Return the (x, y) coordinate for the center point of the cell that contains the specified text.  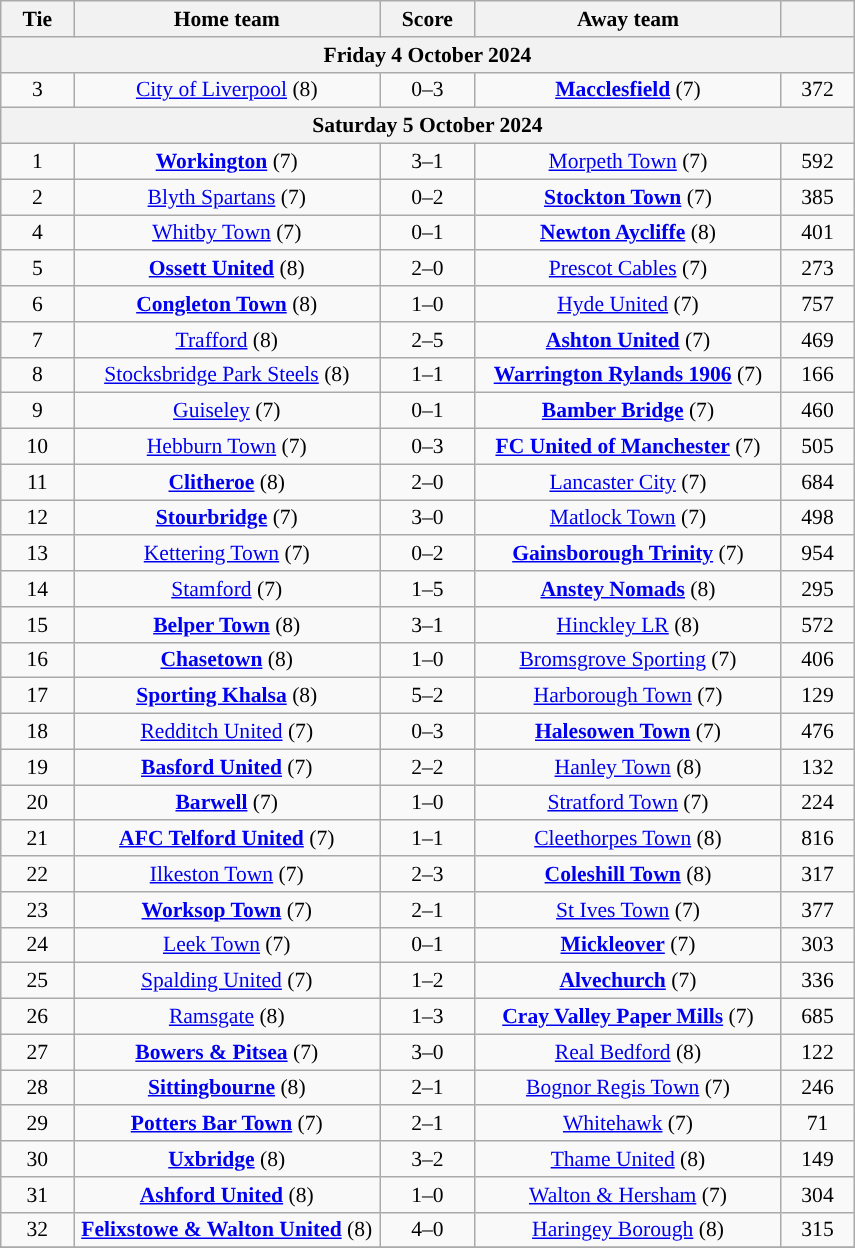
Spalding United (7) (227, 981)
4–0 (428, 1230)
Redditch United (7) (227, 732)
Congleton Town (8) (227, 304)
Haringey Borough (8) (628, 1230)
954 (818, 554)
28 (38, 1088)
317 (818, 874)
9 (38, 411)
Halesowen Town (7) (628, 732)
31 (38, 1195)
7 (38, 340)
Saturday 5 October 2024 (428, 126)
Sporting Khalsa (8) (227, 696)
71 (818, 1124)
Chasetown (8) (227, 660)
Bognor Regis Town (7) (628, 1088)
Friday 4 October 2024 (428, 55)
16 (38, 660)
12 (38, 518)
30 (38, 1159)
Clitheroe (8) (227, 482)
2–3 (428, 874)
149 (818, 1159)
1–5 (428, 589)
Tie (38, 19)
City of Liverpool (8) (227, 90)
224 (818, 803)
505 (818, 447)
Hinckley LR (8) (628, 625)
Matlock Town (7) (628, 518)
572 (818, 625)
592 (818, 162)
122 (818, 1052)
Bowers & Pitsea (7) (227, 1052)
476 (818, 732)
315 (818, 1230)
29 (38, 1124)
5 (38, 269)
Lancaster City (7) (628, 482)
757 (818, 304)
Worksop Town (7) (227, 910)
Whitby Town (7) (227, 233)
1 (38, 162)
24 (38, 945)
Stratford Town (7) (628, 803)
Stockton Town (7) (628, 197)
10 (38, 447)
Newton Aycliffe (8) (628, 233)
132 (818, 767)
11 (38, 482)
Whitehawk (7) (628, 1124)
Morpeth Town (7) (628, 162)
26 (38, 1017)
Anstey Nomads (8) (628, 589)
Ilkeston Town (7) (227, 874)
Stamford (7) (227, 589)
Prescot Cables (7) (628, 269)
Belper Town (8) (227, 625)
Blyth Spartans (7) (227, 197)
1–3 (428, 1017)
27 (38, 1052)
1–2 (428, 981)
3 (38, 90)
FC United of Manchester (7) (628, 447)
Potters Bar Town (7) (227, 1124)
Hebburn Town (7) (227, 447)
Ashton United (7) (628, 340)
Sittingbourne (8) (227, 1088)
Basford United (7) (227, 767)
303 (818, 945)
St Ives Town (7) (628, 910)
Mickleover (7) (628, 945)
377 (818, 910)
816 (818, 839)
25 (38, 981)
Score (428, 19)
19 (38, 767)
2–2 (428, 767)
246 (818, 1088)
Hyde United (7) (628, 304)
406 (818, 660)
4 (38, 233)
Trafford (8) (227, 340)
13 (38, 554)
Ashford United (8) (227, 1195)
Alvechurch (7) (628, 981)
15 (38, 625)
Walton & Hersham (7) (628, 1195)
17 (38, 696)
3–2 (428, 1159)
385 (818, 197)
5–2 (428, 696)
2–5 (428, 340)
460 (818, 411)
Real Bedford (8) (628, 1052)
Workington (7) (227, 162)
Gainsborough Trinity (7) (628, 554)
Bamber Bridge (7) (628, 411)
Stocksbridge Park Steels (8) (227, 375)
Ramsgate (8) (227, 1017)
Harborough Town (7) (628, 696)
Hanley Town (8) (628, 767)
Barwell (7) (227, 803)
Guiseley (7) (227, 411)
469 (818, 340)
Coleshill Town (8) (628, 874)
Warrington Rylands 1906 (7) (628, 375)
Thame United (8) (628, 1159)
Stourbridge (7) (227, 518)
Ossett United (8) (227, 269)
Home team (227, 19)
129 (818, 696)
20 (38, 803)
Macclesfield (7) (628, 90)
Leek Town (7) (227, 945)
2 (38, 197)
22 (38, 874)
21 (38, 839)
372 (818, 90)
685 (818, 1017)
498 (818, 518)
8 (38, 375)
Cray Valley Paper Mills (7) (628, 1017)
AFC Telford United (7) (227, 839)
Uxbridge (8) (227, 1159)
684 (818, 482)
23 (38, 910)
Cleethorpes Town (8) (628, 839)
166 (818, 375)
273 (818, 269)
401 (818, 233)
295 (818, 589)
Felixstowe & Walton United (8) (227, 1230)
32 (38, 1230)
Bromsgrove Sporting (7) (628, 660)
336 (818, 981)
6 (38, 304)
Away team (628, 19)
304 (818, 1195)
14 (38, 589)
Kettering Town (7) (227, 554)
18 (38, 732)
